Output the (x, y) coordinate of the center of the cell containing the given text.  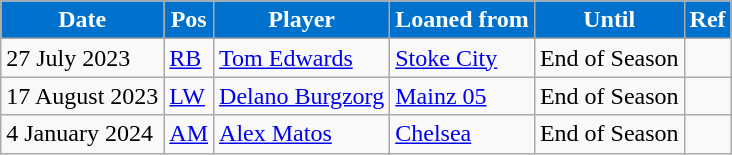
RB (189, 58)
AM (189, 134)
Date (82, 20)
Ref (708, 20)
4 January 2024 (82, 134)
Loaned from (462, 20)
Chelsea (462, 134)
27 July 2023 (82, 58)
Stoke City (462, 58)
Mainz 05 (462, 96)
Until (609, 20)
Pos (189, 20)
Player (302, 20)
LW (189, 96)
17 August 2023 (82, 96)
Alex Matos (302, 134)
Delano Burgzorg (302, 96)
Tom Edwards (302, 58)
